Detect which cell encompasses the target text, then output its (x, y) center coordinate. 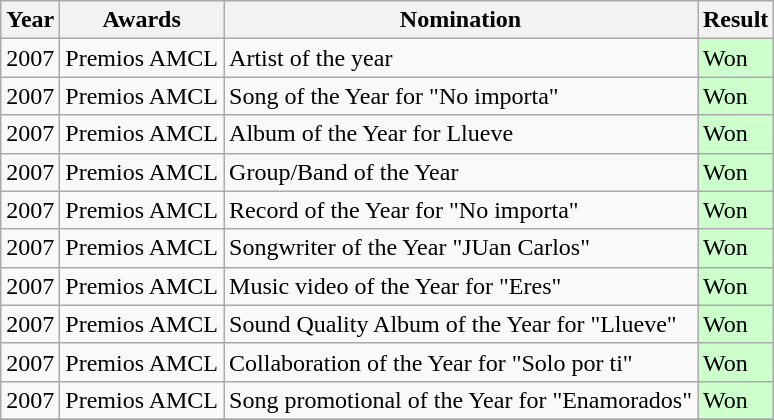
Song of the Year for "No importa" (461, 96)
Group/Band of the Year (461, 172)
Artist of the year (461, 58)
Album of the Year for Llueve (461, 134)
Nomination (461, 20)
Record of the Year for "No importa" (461, 210)
Song promotional of the Year for "Enamorados" (461, 400)
Collaboration of the Year for "Solo por ti" (461, 362)
Sound Quality Album of the Year for "Llueve" (461, 324)
Songwriter of the Year "JUan Carlos" (461, 248)
Awards (142, 20)
Music video of the Year for "Eres" (461, 286)
Result (736, 20)
Year (30, 20)
